Find where the given text appears and provide that cell's center as [X, Y] coordinate. 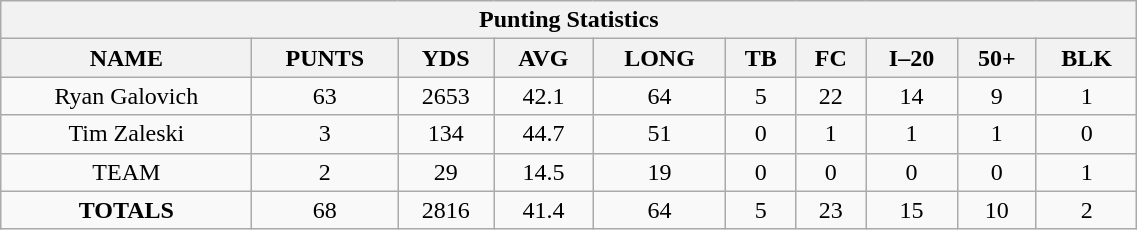
29 [446, 172]
I–20 [912, 58]
Punting Statistics [569, 20]
15 [912, 210]
14.5 [544, 172]
50+ [996, 58]
22 [831, 96]
19 [660, 172]
BLK [1086, 58]
TOTALS [126, 210]
42.1 [544, 96]
LONG [660, 58]
TB [761, 58]
14 [912, 96]
2816 [446, 210]
63 [325, 96]
68 [325, 210]
2653 [446, 96]
AVG [544, 58]
NAME [126, 58]
41.4 [544, 210]
Ryan Galovich [126, 96]
51 [660, 134]
10 [996, 210]
134 [446, 134]
YDS [446, 58]
3 [325, 134]
PUNTS [325, 58]
FC [831, 58]
23 [831, 210]
TEAM [126, 172]
9 [996, 96]
44.7 [544, 134]
Tim Zaleski [126, 134]
